For the text-containing cell, return its midpoint in [x, y] coordinate format. 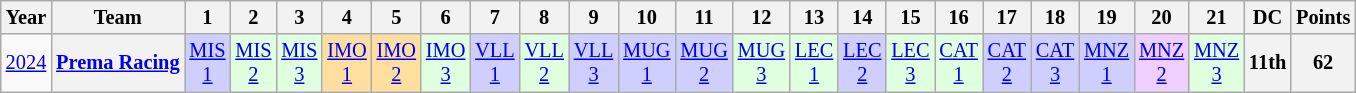
2 [253, 17]
MNZ3 [1216, 63]
8 [544, 17]
Prema Racing [118, 63]
IMO1 [346, 63]
19 [1106, 17]
Year [26, 17]
1 [207, 17]
5 [396, 17]
MIS2 [253, 63]
17 [1007, 17]
6 [446, 17]
Team [118, 17]
DC [1268, 17]
20 [1162, 17]
LEC3 [910, 63]
12 [762, 17]
MUG1 [646, 63]
10 [646, 17]
62 [1323, 63]
IMO2 [396, 63]
MUG2 [704, 63]
14 [862, 17]
7 [494, 17]
VLL3 [594, 63]
IMO3 [446, 63]
4 [346, 17]
LEC1 [814, 63]
11 [704, 17]
3 [299, 17]
11th [1268, 63]
13 [814, 17]
CAT3 [1055, 63]
VLL2 [544, 63]
MNZ1 [1106, 63]
CAT2 [1007, 63]
2024 [26, 63]
MNZ2 [1162, 63]
VLL1 [494, 63]
9 [594, 17]
MUG3 [762, 63]
LEC2 [862, 63]
18 [1055, 17]
MIS3 [299, 63]
15 [910, 17]
21 [1216, 17]
CAT1 [959, 63]
Points [1323, 17]
MIS1 [207, 63]
16 [959, 17]
